Determine the (X, Y) coordinate at the center of the cell enclosing the given text.  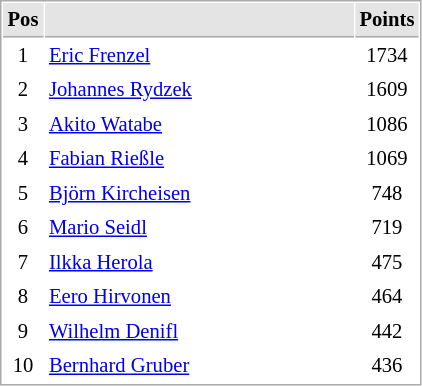
Akito Watabe (198, 124)
Wilhelm Denifl (198, 332)
Pos (23, 20)
8 (23, 296)
Points (387, 20)
7 (23, 262)
464 (387, 296)
1734 (387, 56)
Johannes Rydzek (198, 90)
Mario Seidl (198, 228)
1609 (387, 90)
1069 (387, 158)
1 (23, 56)
3 (23, 124)
Bernhard Gruber (198, 366)
1086 (387, 124)
436 (387, 366)
6 (23, 228)
Ilkka Herola (198, 262)
719 (387, 228)
5 (23, 194)
442 (387, 332)
748 (387, 194)
10 (23, 366)
475 (387, 262)
Björn Kircheisen (198, 194)
Fabian Rießle (198, 158)
4 (23, 158)
2 (23, 90)
Eero Hirvonen (198, 296)
9 (23, 332)
Eric Frenzel (198, 56)
